Detect which cell encompasses the target text, then output its [X, Y] center coordinate. 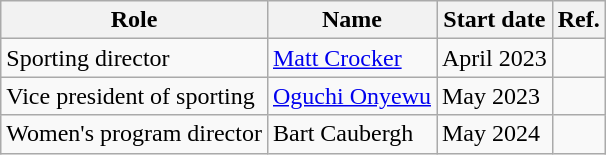
Matt Crocker [352, 58]
Sporting director [134, 58]
Women's program director [134, 134]
Oguchi Onyewu [352, 96]
Name [352, 20]
Vice president of sporting [134, 96]
May 2023 [494, 96]
May 2024 [494, 134]
Ref. [578, 20]
Start date [494, 20]
Bart Caubergh [352, 134]
Role [134, 20]
April 2023 [494, 58]
